Pinpoint the cell where the given text exists, returning its (x, y) midpoint coordinate. 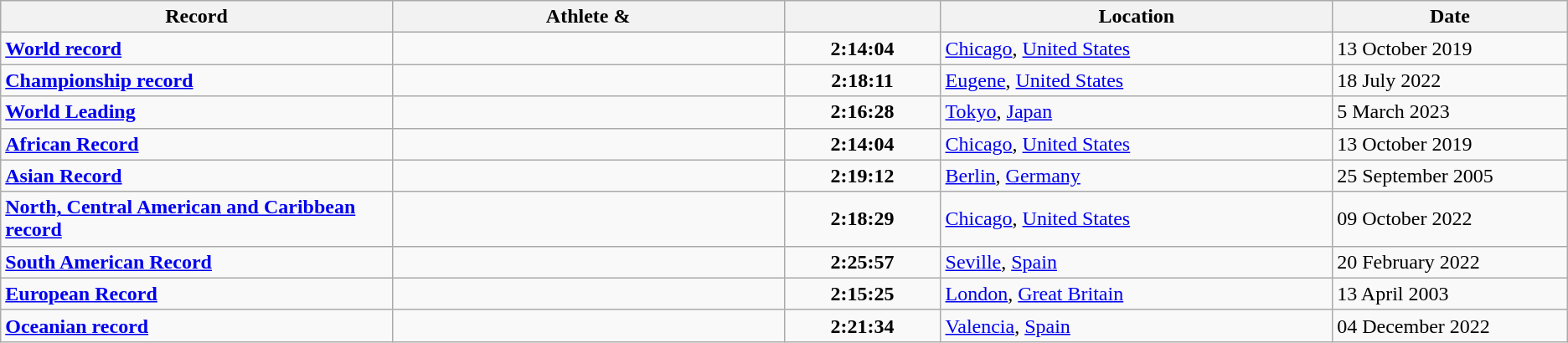
Seville, Spain (1137, 262)
5 March 2023 (1451, 112)
European Record (197, 294)
20 February 2022 (1451, 262)
04 December 2022 (1451, 325)
Eugene, United States (1137, 80)
Berlin, Germany (1137, 176)
London, Great Britain (1137, 294)
North, Central American and Caribbean record (197, 219)
Athlete & (588, 17)
Record (197, 17)
2:15:25 (863, 294)
Asian Record (197, 176)
Date (1451, 17)
18 July 2022 (1451, 80)
Tokyo, Japan (1137, 112)
2:16:28 (863, 112)
South American Record (197, 262)
2:19:12 (863, 176)
2:18:29 (863, 219)
2:18:11 (863, 80)
09 October 2022 (1451, 219)
Location (1137, 17)
African Record (197, 144)
World record (197, 49)
Oceanian record (197, 325)
World Leading (197, 112)
25 September 2005 (1451, 176)
Valencia, Spain (1137, 325)
13 April 2003 (1451, 294)
Championship record (197, 80)
2:21:34 (863, 325)
2:25:57 (863, 262)
